From the cell containing the given text, extract its center point as (x, y) coordinate. 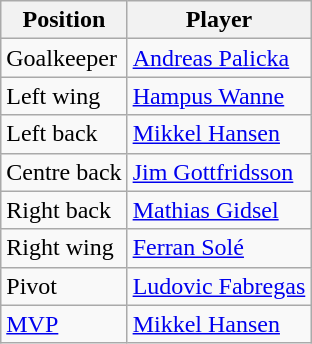
Hampus Wanne (219, 96)
Goalkeeper (64, 58)
Right back (64, 210)
MVP (64, 324)
Jim Gottfridsson (219, 172)
Left wing (64, 96)
Ludovic Fabregas (219, 286)
Andreas Palicka (219, 58)
Pivot (64, 286)
Centre back (64, 172)
Right wing (64, 248)
Left back (64, 134)
Player (219, 20)
Mathias Gidsel (219, 210)
Position (64, 20)
Ferran Solé (219, 248)
